Search for the cell housing the specified text and yield its (x, y) center coordinate. 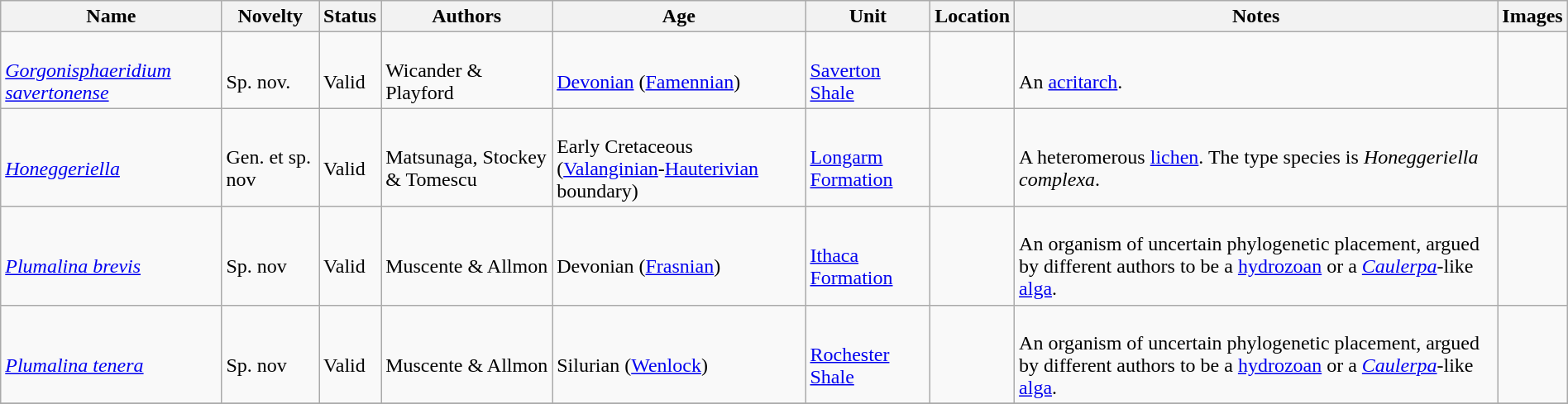
Authors (466, 17)
Early Cretaceous (Valanginian-Hauterivian boundary) (679, 157)
Honeggeriella (111, 157)
Images (1532, 17)
Notes (1256, 17)
Rochester Shale (868, 354)
Sp. nov. (270, 70)
Ithaca Formation (868, 256)
Devonian (Famennian) (679, 70)
Silurian (Wenlock) (679, 354)
Location (973, 17)
An acritarch. (1256, 70)
Status (351, 17)
Age (679, 17)
Novelty (270, 17)
Plumalina brevis (111, 256)
Name (111, 17)
Gen. et sp. nov (270, 157)
Matsunaga, Stockey & Tomescu (466, 157)
Unit (868, 17)
Gorgonisphaeridium savertonense (111, 70)
Saverton Shale (868, 70)
Longarm Formation (868, 157)
Devonian (Frasnian) (679, 256)
A heteromerous lichen. The type species is Honeggeriella complexa. (1256, 157)
Plumalina tenera (111, 354)
Wicander & Playford (466, 70)
